Output the (x, y) coordinate of the center of the cell containing the given text.  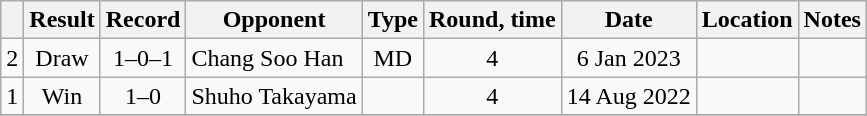
Draw (62, 58)
6 Jan 2023 (628, 58)
Location (747, 20)
2 (12, 58)
Notes (832, 20)
Result (62, 20)
Date (628, 20)
1–0 (143, 96)
Round, time (492, 20)
1 (12, 96)
Chang Soo Han (274, 58)
Type (392, 20)
MD (392, 58)
1–0–1 (143, 58)
Record (143, 20)
Shuho Takayama (274, 96)
Win (62, 96)
Opponent (274, 20)
14 Aug 2022 (628, 96)
